Return the (x, y) coordinate for the center point of the cell that contains the specified text.  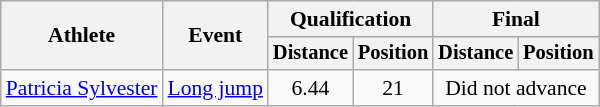
6.44 (310, 88)
Did not advance (516, 88)
Athlete (82, 36)
Patricia Sylvester (82, 88)
Event (216, 36)
21 (393, 88)
Qualification (350, 19)
Final (516, 19)
Long jump (216, 88)
